Provide the (x, y) coordinate of the cell's center where the given text is located.  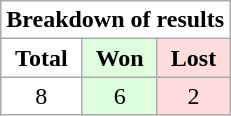
2 (193, 96)
6 (120, 96)
Lost (193, 58)
Won (120, 58)
Total (42, 58)
Breakdown of results (116, 20)
8 (42, 96)
